Capture the cell that displays the provided text and extract its [X, Y] central coordinate. 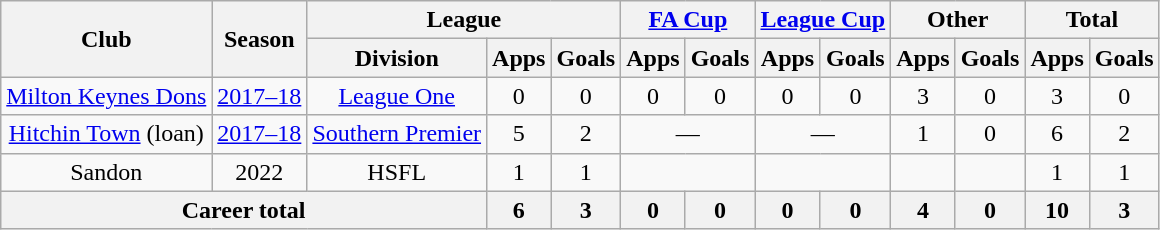
4 [923, 210]
League [464, 20]
FA Cup [688, 20]
Division [397, 58]
HSFL [397, 172]
10 [1057, 210]
Other [958, 20]
Sandon [106, 172]
Milton Keynes Dons [106, 96]
5 [519, 134]
Season [260, 39]
2022 [260, 172]
Total [1092, 20]
League Cup [823, 20]
Southern Premier [397, 134]
Hitchin Town (loan) [106, 134]
Career total [244, 210]
League One [397, 96]
Club [106, 39]
